Return the (x, y) coordinate for the center point of the cell that contains the specified text.  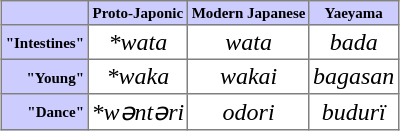
budurï (354, 112)
"Dance" (45, 112)
wakai (248, 76)
odori (248, 112)
*waka (138, 76)
Proto-Japonic (138, 13)
"Young" (45, 76)
bada (354, 42)
bagasan (354, 76)
"Intestines" (45, 42)
*wəntəri (138, 112)
Modern Japanese (248, 13)
Yaeyama (354, 13)
*wata (138, 42)
wata (248, 42)
